Pinpoint the cell where the given text exists, returning its (X, Y) midpoint coordinate. 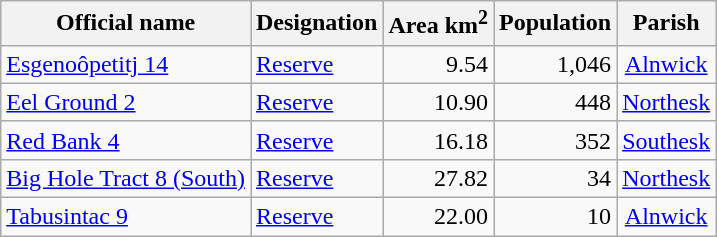
448 (556, 102)
22.00 (438, 217)
Eel Ground 2 (126, 102)
Tabusintac 9 (126, 217)
Red Bank 4 (126, 140)
27.82 (438, 178)
Big Hole Tract 8 (South) (126, 178)
Designation (316, 24)
352 (556, 140)
Parish (666, 24)
34 (556, 178)
1,046 (556, 64)
10 (556, 217)
10.90 (438, 102)
Southesk (666, 140)
16.18 (438, 140)
Official name (126, 24)
Area km2 (438, 24)
9.54 (438, 64)
Esgenoôpetitj 14 (126, 64)
Population (556, 24)
